Capture the cell that displays the provided text and extract its (x, y) central coordinate. 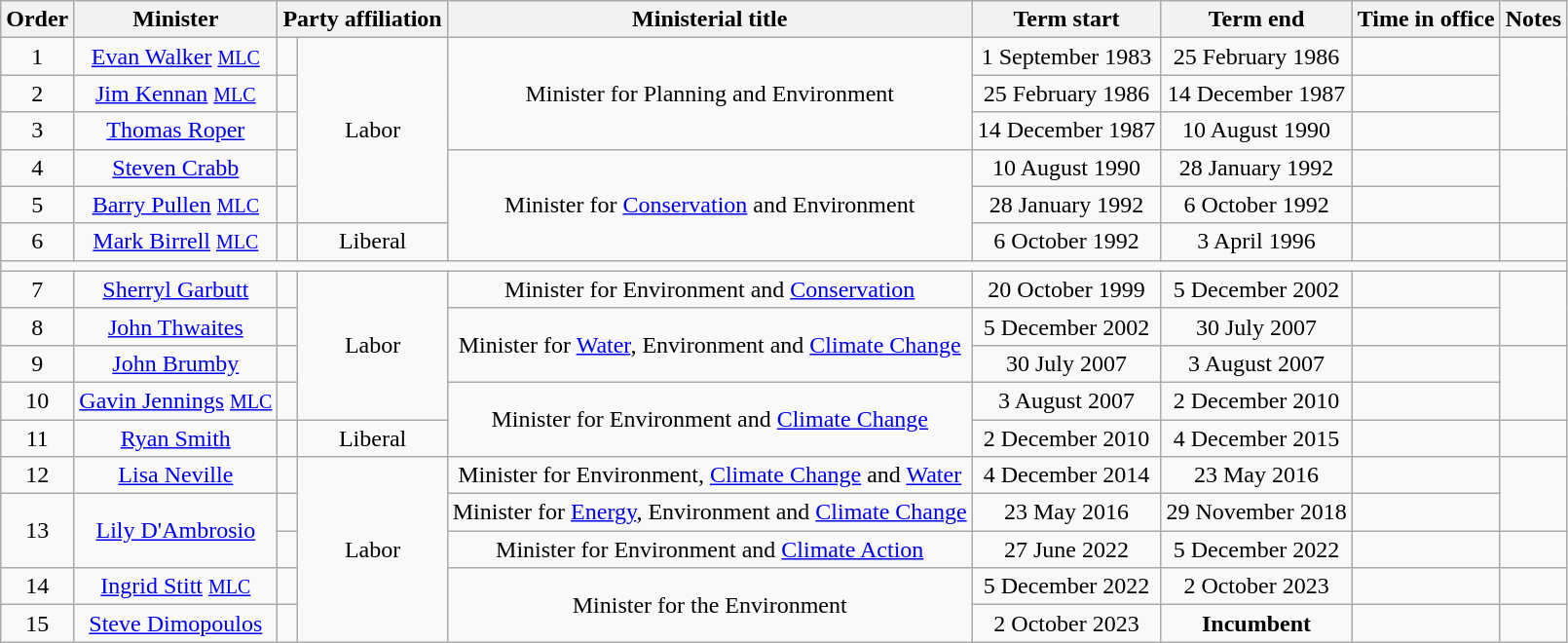
Sherryl Garbutt (175, 289)
Party affiliation (362, 19)
15 (37, 624)
7 (37, 289)
14 (37, 586)
4 (37, 168)
Minister for Energy, Environment and Climate Change (709, 512)
27 June 2022 (1066, 549)
Term start (1066, 19)
Thomas Roper (175, 131)
John Brumby (175, 363)
Steve Dimopoulos (175, 624)
Minister for the Environment (709, 605)
Ingrid Stitt MLC (175, 586)
3 (37, 131)
Time in office (1426, 19)
10 (37, 400)
13 (37, 531)
Ryan Smith (175, 437)
20 October 1999 (1066, 289)
Steven Crabb (175, 168)
9 (37, 363)
Minister for Water, Environment and Climate Change (709, 345)
Minister for Environment and Climate Change (709, 419)
Minister for Environment and Climate Action (709, 549)
Ministerial title (709, 19)
Lily D'Ambrosio (175, 531)
Lisa Neville (175, 475)
12 (37, 475)
1 (37, 57)
Notes (1533, 19)
6 (37, 242)
Minister for Environment, Climate Change and Water (709, 475)
Jim Kennan MLC (175, 94)
8 (37, 326)
4 December 2014 (1066, 475)
11 (37, 437)
Mark Birrell MLC (175, 242)
Evan Walker MLC (175, 57)
Incumbent (1256, 624)
5 (37, 205)
Minister for Environment and Conservation (709, 289)
Minister for Planning and Environment (709, 94)
Minister for Conservation and Environment (709, 205)
Gavin Jennings MLC (175, 400)
Order (37, 19)
Barry Pullen MLC (175, 205)
John Thwaites (175, 326)
Term end (1256, 19)
3 April 1996 (1256, 242)
4 December 2015 (1256, 437)
Minister (175, 19)
29 November 2018 (1256, 512)
1 September 1983 (1066, 57)
2 (37, 94)
